Provide the (x, y) coordinate of the cell's center where the given text is located.  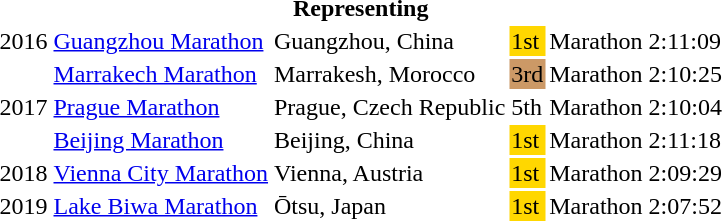
Ōtsu, Japan (390, 206)
Vienna City Marathon (161, 173)
Marrakesh, Morocco (390, 74)
Guangzhou, China (390, 41)
Lake Biwa Marathon (161, 206)
5th (528, 107)
Prague Marathon (161, 107)
Guangzhou Marathon (161, 41)
Beijing, China (390, 140)
Beijing Marathon (161, 140)
3rd (528, 74)
Prague, Czech Republic (390, 107)
Vienna, Austria (390, 173)
Marrakech Marathon (161, 74)
